For the text-containing cell, return its midpoint in [x, y] coordinate format. 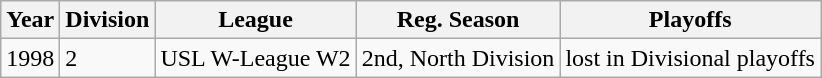
lost in Divisional playoffs [690, 58]
Reg. Season [458, 20]
League [256, 20]
Playoffs [690, 20]
1998 [30, 58]
Division [108, 20]
2nd, North Division [458, 58]
USL W-League W2 [256, 58]
Year [30, 20]
2 [108, 58]
